For the text-containing cell, return its midpoint in (x, y) coordinate format. 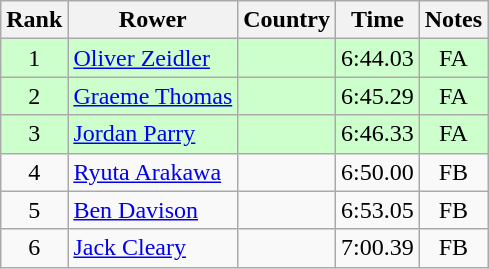
6 (34, 248)
5 (34, 210)
6:45.29 (377, 96)
6:50.00 (377, 172)
Rank (34, 20)
Country (287, 20)
Ben Davison (153, 210)
6:44.03 (377, 58)
6:46.33 (377, 134)
2 (34, 96)
6:53.05 (377, 210)
Oliver Zeidler (153, 58)
3 (34, 134)
Jordan Parry (153, 134)
Ryuta Arakawa (153, 172)
Notes (453, 20)
Rower (153, 20)
7:00.39 (377, 248)
4 (34, 172)
Graeme Thomas (153, 96)
Jack Cleary (153, 248)
1 (34, 58)
Time (377, 20)
